For the text-containing cell, return its midpoint in (x, y) coordinate format. 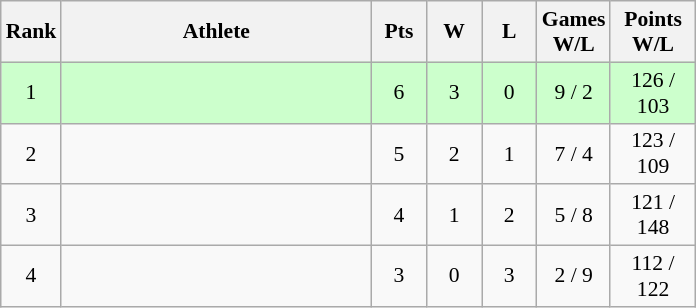
Rank (32, 32)
Athlete (216, 32)
5 / 8 (574, 216)
5 (398, 154)
126 / 103 (652, 92)
Pts (398, 32)
2 / 9 (574, 276)
6 (398, 92)
112 / 122 (652, 276)
7 / 4 (574, 154)
L (510, 32)
W (454, 32)
PointsW/L (652, 32)
GamesW/L (574, 32)
9 / 2 (574, 92)
121 / 148 (652, 216)
123 / 109 (652, 154)
